For the text-containing cell, return its midpoint in (X, Y) coordinate format. 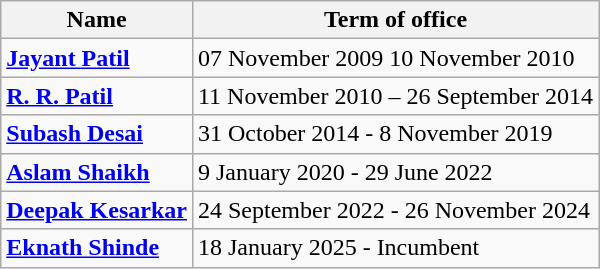
9 January 2020 - 29 June 2022 (395, 172)
R. R. Patil (97, 96)
Aslam Shaikh (97, 172)
Deepak Kesarkar (97, 210)
Subash Desai (97, 134)
18 January 2025 - Incumbent (395, 248)
Name (97, 20)
24 September 2022 - 26 November 2024 (395, 210)
Eknath Shinde (97, 248)
Jayant Patil (97, 58)
07 November 2009 10 November 2010 (395, 58)
31 October 2014 - 8 November 2019 (395, 134)
Term of office (395, 20)
11 November 2010 – 26 September 2014 (395, 96)
